Determine the [X, Y] coordinate at the center of the cell enclosing the given text.  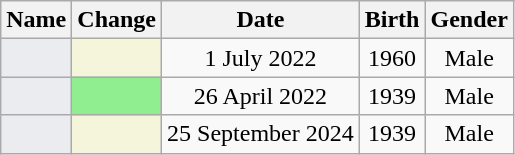
Date [261, 20]
25 September 2024 [261, 134]
Birth [392, 20]
26 April 2022 [261, 96]
Gender [469, 20]
Name [36, 20]
1960 [392, 58]
Change [117, 20]
1 July 2022 [261, 58]
